Detect which cell encompasses the target text, then output its [x, y] center coordinate. 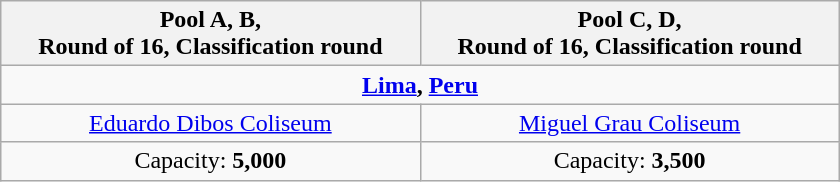
Eduardo Dibos Coliseum [210, 123]
Capacity: 5,000 [210, 161]
Miguel Grau Coliseum [630, 123]
Pool A, B,Round of 16, Classification round [210, 34]
Lima, Peru [420, 85]
Pool C, D,Round of 16, Classification round [630, 34]
Capacity: 3,500 [630, 161]
